Search for the cell housing the specified text and yield its [X, Y] center coordinate. 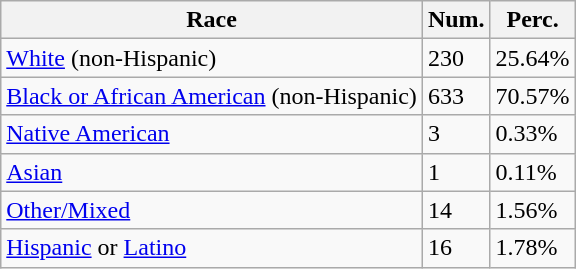
3 [456, 134]
Hispanic or Latino [212, 248]
16 [456, 248]
14 [456, 210]
230 [456, 58]
0.11% [532, 172]
Black or African American (non-Hispanic) [212, 96]
Asian [212, 172]
Race [212, 20]
Native American [212, 134]
Other/Mixed [212, 210]
70.57% [532, 96]
Perc. [532, 20]
White (non-Hispanic) [212, 58]
Num. [456, 20]
1.56% [532, 210]
25.64% [532, 58]
633 [456, 96]
1 [456, 172]
1.78% [532, 248]
0.33% [532, 134]
